Output the (X, Y) coordinate of the center of the cell containing the given text.  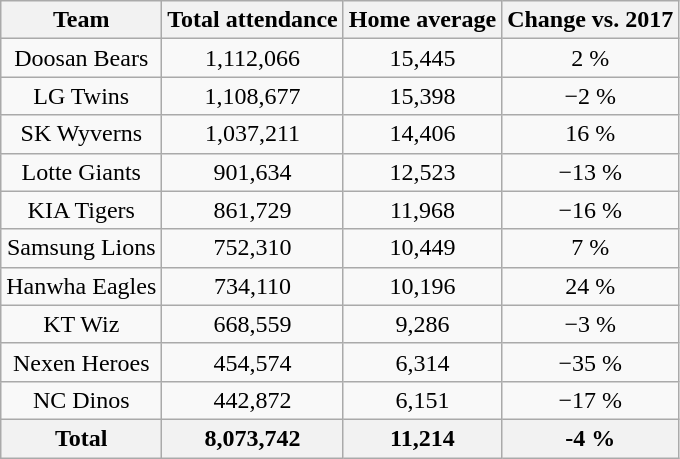
901,634 (253, 172)
7 % (590, 248)
Nexen Heroes (82, 362)
6,151 (422, 400)
752,310 (253, 248)
Samsung Lions (82, 248)
Team (82, 20)
SK Wyverns (82, 134)
LG Twins (82, 96)
KT Wiz (82, 324)
−35 % (590, 362)
−16 % (590, 210)
8,073,742 (253, 438)
Total attendance (253, 20)
Hanwha Eagles (82, 286)
12,523 (422, 172)
15,445 (422, 58)
-4 % (590, 438)
2 % (590, 58)
Lotte Giants (82, 172)
861,729 (253, 210)
1,037,211 (253, 134)
−17 % (590, 400)
NC Dinos (82, 400)
442,872 (253, 400)
15,398 (422, 96)
10,449 (422, 248)
734,110 (253, 286)
Home average (422, 20)
10,196 (422, 286)
6,314 (422, 362)
24 % (590, 286)
−3 % (590, 324)
Total (82, 438)
1,112,066 (253, 58)
−2 % (590, 96)
11,214 (422, 438)
−13 % (590, 172)
454,574 (253, 362)
16 % (590, 134)
9,286 (422, 324)
KIA Tigers (82, 210)
14,406 (422, 134)
11,968 (422, 210)
Doosan Bears (82, 58)
668,559 (253, 324)
Change vs. 2017 (590, 20)
1,108,677 (253, 96)
